Return the (x, y) coordinate for the center point of the cell that contains the specified text.  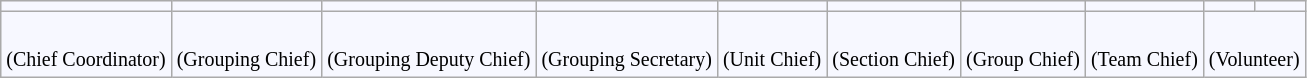
(Group Chief) (1024, 44)
(Volunteer) (1254, 44)
(Grouping Chief) (246, 44)
(Grouping Secretary) (627, 44)
(Section Chief) (894, 44)
(Grouping Deputy Chief) (429, 44)
(Unit Chief) (772, 44)
(Team Chief) (1144, 44)
(Chief Coordinator) (86, 44)
